Locate the cell with the specified text and output its [X, Y] center coordinate. 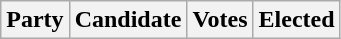
Elected [296, 20]
Party [35, 20]
Candidate [128, 20]
Votes [220, 20]
